Return [x, y] of the center of cell containing provided text 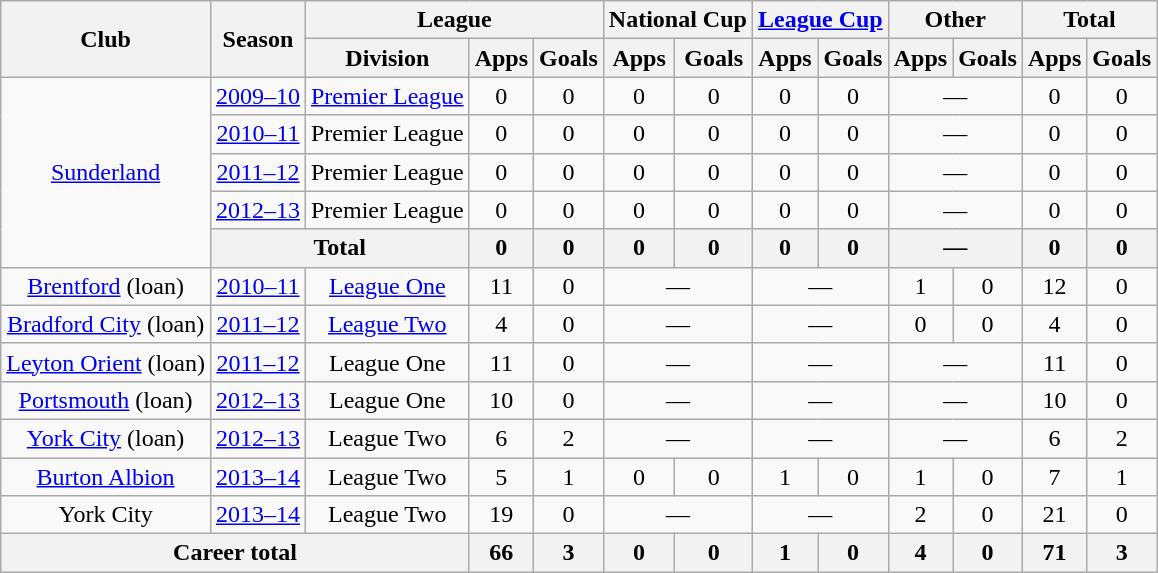
York City (loan) [106, 438]
2009–10 [258, 96]
League Cup [820, 20]
66 [501, 553]
Division [387, 58]
Portsmouth (loan) [106, 400]
Leyton Orient (loan) [106, 362]
York City [106, 515]
Club [106, 39]
Burton Albion [106, 477]
5 [501, 477]
Brentford (loan) [106, 286]
19 [501, 515]
12 [1054, 286]
National Cup [678, 20]
Sunderland [106, 172]
Other [955, 20]
7 [1054, 477]
21 [1054, 515]
Season [258, 39]
League [454, 20]
Career total [235, 553]
71 [1054, 553]
Bradford City (loan) [106, 324]
